Return (X, Y) of the center of cell containing provided text 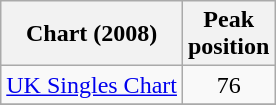
UK Singles Chart (92, 85)
Peakposition (228, 34)
Chart (2008) (92, 34)
76 (228, 85)
